Find where the given text appears and provide that cell's center as [x, y] coordinate. 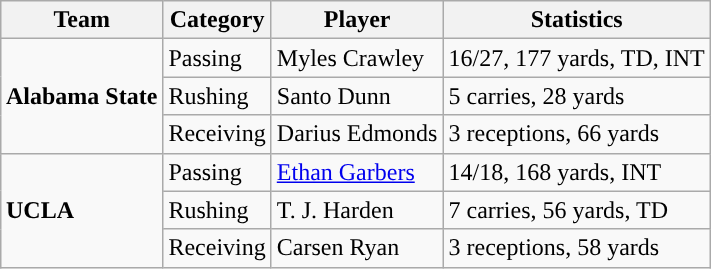
Team [81, 20]
Santo Dunn [357, 96]
5 carries, 28 yards [576, 96]
Ethan Garbers [357, 172]
UCLA [81, 210]
3 receptions, 58 yards [576, 248]
14/18, 168 yards, INT [576, 172]
T. J. Harden [357, 210]
Statistics [576, 20]
16/27, 177 yards, TD, INT [576, 58]
3 receptions, 66 yards [576, 134]
Myles Crawley [357, 58]
Alabama State [81, 96]
Player [357, 20]
Carsen Ryan [357, 248]
Darius Edmonds [357, 134]
Category [217, 20]
7 carries, 56 yards, TD [576, 210]
